From the cell containing the given text, extract its center point as (X, Y) coordinate. 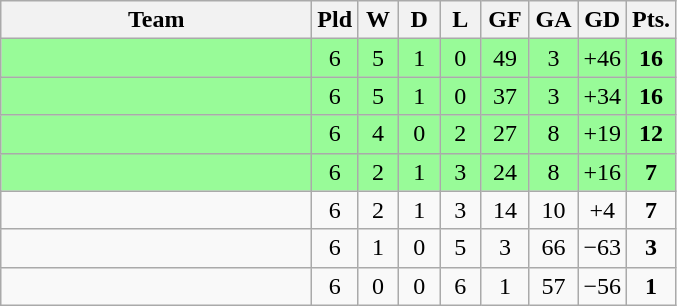
66 (554, 248)
GD (602, 20)
49 (506, 58)
−63 (602, 248)
GA (554, 20)
Pld (335, 20)
L (460, 20)
+19 (602, 134)
Pts. (650, 20)
10 (554, 210)
+34 (602, 96)
Team (156, 20)
27 (506, 134)
37 (506, 96)
+4 (602, 210)
4 (378, 134)
12 (650, 134)
−56 (602, 286)
24 (506, 172)
GF (506, 20)
D (420, 20)
57 (554, 286)
+16 (602, 172)
W (378, 20)
14 (506, 210)
+46 (602, 58)
